From the cell containing the given text, extract its center point as [x, y] coordinate. 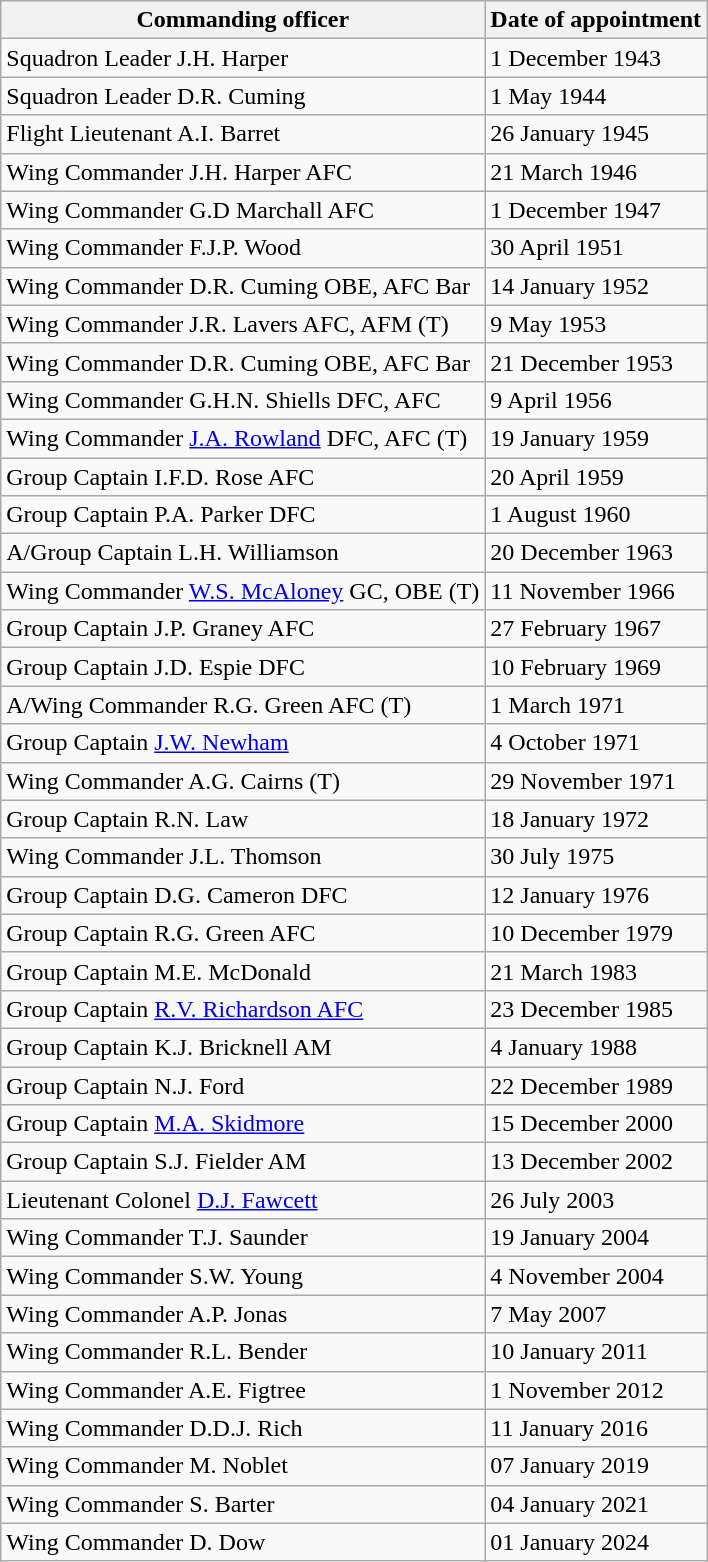
21 March 1983 [596, 971]
11 January 2016 [596, 1428]
14 January 1952 [596, 286]
1 May 1944 [596, 96]
Wing Commander A.G. Cairns (T) [243, 781]
Group Captain J.W. Newham [243, 743]
Group Captain S.J. Fielder AM [243, 1162]
Wing Commander T.J. Saunder [243, 1238]
A/Group Captain L.H. Williamson [243, 553]
20 December 1963 [596, 553]
A/Wing Commander R.G. Green AFC (T) [243, 705]
18 January 1972 [596, 819]
Commanding officer [243, 20]
1 December 1947 [596, 210]
Wing Commander J.R. Lavers AFC, AFM (T) [243, 324]
Wing Commander S. Barter [243, 1504]
Wing Commander G.H.N. Shiells DFC, AFC [243, 400]
Wing Commander A.P. Jonas [243, 1314]
26 July 2003 [596, 1200]
21 March 1946 [596, 172]
Group Captain M.E. McDonald [243, 971]
Group Captain I.F.D. Rose AFC [243, 477]
1 November 2012 [596, 1390]
Wing Commander M. Noblet [243, 1466]
Group Captain R.V. Richardson AFC [243, 1009]
12 January 1976 [596, 895]
23 December 1985 [596, 1009]
4 October 1971 [596, 743]
Group Captain R.N. Law [243, 819]
30 April 1951 [596, 248]
Wing Commander S.W. Young [243, 1276]
11 November 1966 [596, 591]
9 May 1953 [596, 324]
Group Captain P.A. Parker DFC [243, 515]
Wing Commander J.H. Harper AFC [243, 172]
Wing Commander J.A. Rowland DFC, AFC (T) [243, 438]
10 February 1969 [596, 667]
Group Captain J.P. Graney AFC [243, 629]
19 January 2004 [596, 1238]
9 April 1956 [596, 400]
Wing Commander D.D.J. Rich [243, 1428]
27 February 1967 [596, 629]
04 January 2021 [596, 1504]
Wing Commander W.S. McAloney GC, OBE (T) [243, 591]
7 May 2007 [596, 1314]
10 January 2011 [596, 1352]
22 December 1989 [596, 1085]
1 December 1943 [596, 58]
Group Captain J.D. Espie DFC [243, 667]
4 November 2004 [596, 1276]
Group Captain N.J. Ford [243, 1085]
01 January 2024 [596, 1542]
Wing Commander F.J.P. Wood [243, 248]
13 December 2002 [596, 1162]
21 December 1953 [596, 362]
26 January 1945 [596, 134]
10 December 1979 [596, 933]
Group Captain M.A. Skidmore [243, 1124]
4 January 1988 [596, 1047]
Date of appointment [596, 20]
15 December 2000 [596, 1124]
07 January 2019 [596, 1466]
29 November 1971 [596, 781]
Wing Commander G.D Marchall AFC [243, 210]
Wing Commander R.L. Bender [243, 1352]
1 August 1960 [596, 515]
Wing Commander J.L. Thomson [243, 857]
Group Captain R.G. Green AFC [243, 933]
Group Captain D.G. Cameron DFC [243, 895]
Squadron Leader J.H. Harper [243, 58]
Flight Lieutenant A.I. Barret [243, 134]
20 April 1959 [596, 477]
Wing Commander A.E. Figtree [243, 1390]
30 July 1975 [596, 857]
Wing Commander D. Dow [243, 1542]
1 March 1971 [596, 705]
Group Captain K.J. Bricknell AM [243, 1047]
19 January 1959 [596, 438]
Squadron Leader D.R. Cuming [243, 96]
Lieutenant Colonel D.J. Fawcett [243, 1200]
